For the text-containing cell, return its midpoint in [X, Y] coordinate format. 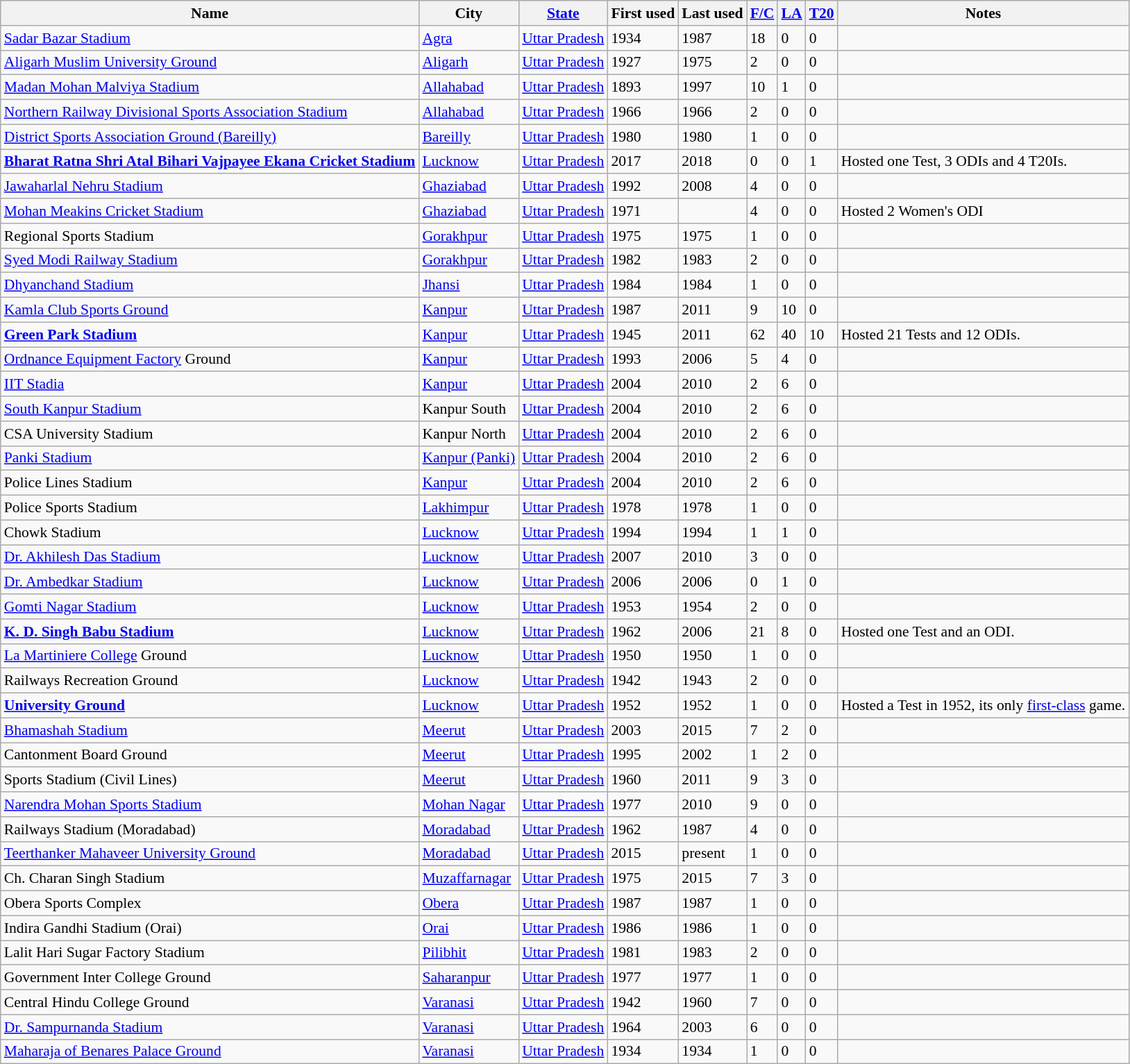
1893 [643, 87]
Jhansi [469, 285]
Hosted 2 Women's ODI [984, 211]
Hosted 21 Tests and 12 ODIs. [984, 335]
Saharanpur [469, 978]
Bareilly [469, 137]
K. D. Singh Babu Stadium [210, 632]
Lakhimpur [469, 508]
1971 [643, 211]
Dhyanchand Stadium [210, 285]
F/C [762, 13]
State [563, 13]
Aligarh [469, 62]
Central Hindu College Ground [210, 1002]
2007 [643, 557]
Orai [469, 928]
Ordnance Equipment Factory Ground [210, 360]
1943 [712, 681]
Narendra Mohan Sports Stadium [210, 804]
Ch. Charan Singh Stadium [210, 879]
1945 [643, 335]
Obera [469, 904]
Sports Stadium (Civil Lines) [210, 780]
Railways Recreation Ground [210, 681]
1927 [643, 62]
2017 [643, 162]
Agra [469, 38]
Railways Stadium (Moradabad) [210, 829]
1953 [643, 607]
1964 [643, 1027]
2002 [712, 755]
Aligarh Muslim University Ground [210, 62]
South Kanpur Stadium [210, 409]
Sadar Bazar Stadium [210, 38]
1992 [643, 187]
Maharaja of Benares Palace Ground [210, 1052]
Kanpur North [469, 434]
1954 [712, 607]
Hosted one Test and an ODI. [984, 632]
Madan Mohan Malviya Stadium [210, 87]
Police Sports Stadium [210, 508]
University Ground [210, 706]
1982 [643, 260]
Hosted a Test in 1952, its only first-class game. [984, 706]
IIT Stadia [210, 385]
Dr. Akhilesh Das Stadium [210, 557]
La Martiniere College Ground [210, 656]
Cantonment Board Ground [210, 755]
Green Park Stadium [210, 335]
Gomti Nagar Stadium [210, 607]
Government Inter College Ground [210, 978]
Muzaffarnagar [469, 879]
1995 [643, 755]
Indira Gandhi Stadium (Orai) [210, 928]
Pilibhit [469, 953]
present [712, 854]
Mohan Nagar [469, 804]
2008 [712, 187]
Obera Sports Complex [210, 904]
Dr. Ambedkar Stadium [210, 582]
Panki Stadium [210, 458]
Syed Modi Railway Stadium [210, 260]
1993 [643, 360]
1997 [712, 87]
Regional Sports Stadium [210, 236]
Police Lines Stadium [210, 483]
First used [643, 13]
Lalit Hari Sugar Factory Stadium [210, 953]
District Sports Association Ground (Bareilly) [210, 137]
Dr. Sampurnanda Stadium [210, 1027]
18 [762, 38]
Jawaharlal Nehru Stadium [210, 187]
Bharat Ratna Shri Atal Bihari Vajpayee Ekana Cricket Stadium [210, 162]
5 [762, 360]
Kanpur (Panki) [469, 458]
Bhamashah Stadium [210, 730]
Northern Railway Divisional Sports Association Stadium [210, 112]
21 [762, 632]
Last used [712, 13]
CSA University Stadium [210, 434]
Teerthanker Mahaveer University Ground [210, 854]
LA [791, 13]
2018 [712, 162]
Chowk Stadium [210, 532]
City [469, 13]
1981 [643, 953]
Kanpur South [469, 409]
8 [791, 632]
62 [762, 335]
Notes [984, 13]
Mohan Meakins Cricket Stadium [210, 211]
40 [791, 335]
Hosted one Test, 3 ODIs and 4 T20Is. [984, 162]
T20 [822, 13]
Name [210, 13]
Kamla Club Sports Ground [210, 310]
